Determine the [X, Y] coordinate at the center of the cell enclosing the given text.  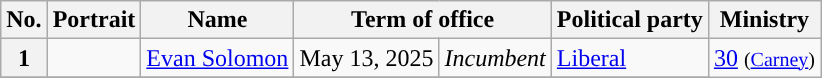
Incumbent [495, 58]
May 13, 2025 [366, 58]
Term of office [422, 20]
Evan Solomon [218, 58]
Liberal [630, 58]
Name [218, 20]
1 [24, 58]
No. [24, 20]
Ministry [764, 20]
30 (Carney) [764, 58]
Political party [630, 20]
Portrait [94, 20]
